Search for the cell housing the specified text and yield its (x, y) center coordinate. 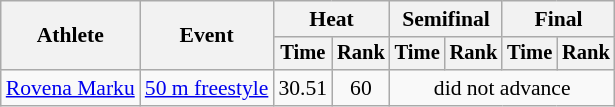
Rovena Marku (70, 88)
60 (361, 88)
Final (558, 19)
50 m freestyle (207, 88)
Athlete (70, 36)
30.51 (302, 88)
Event (207, 36)
did not advance (502, 88)
Semifinal (446, 19)
Heat (331, 19)
